Return (x, y) of the center of cell containing provided text 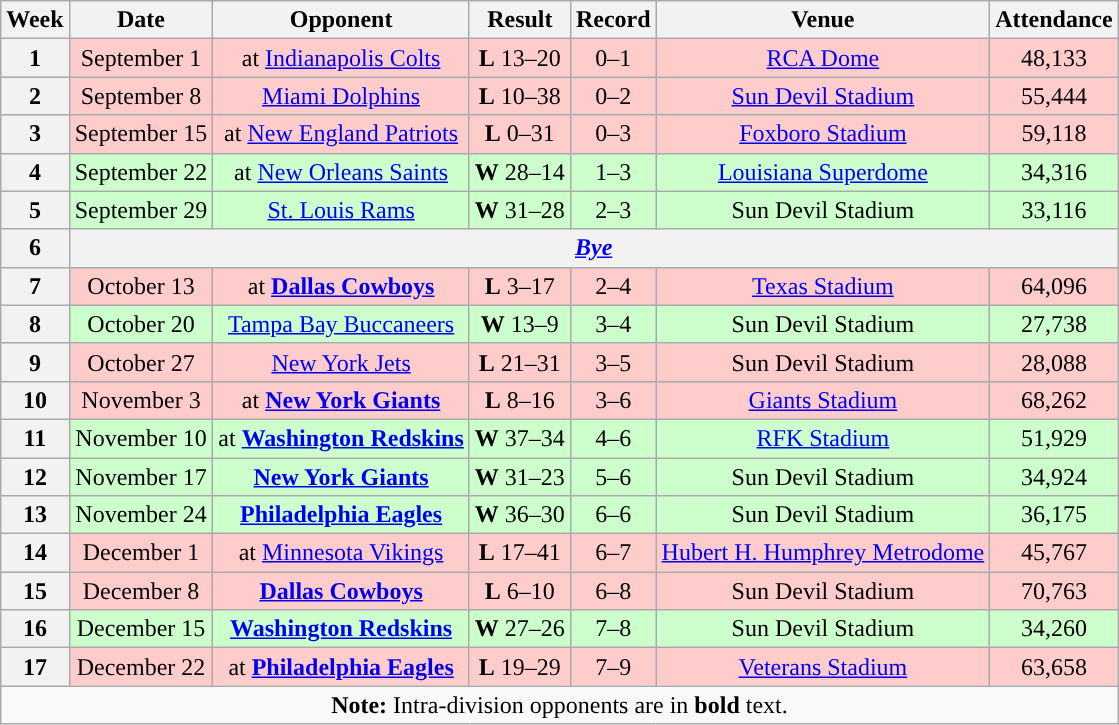
2–3 (613, 210)
L 13–20 (520, 58)
W 31–23 (520, 477)
October 13 (141, 286)
5 (35, 210)
W 13–9 (520, 324)
6–8 (613, 591)
at Minnesota Vikings (341, 553)
W 37–34 (520, 438)
Tampa Bay Buccaneers (341, 324)
12 (35, 477)
Week (35, 20)
Venue (823, 20)
55,444 (1054, 96)
RFK Stadium (823, 438)
at New Orleans Saints (341, 172)
6–7 (613, 553)
0–2 (613, 96)
4–6 (613, 438)
L 8–16 (520, 400)
L 21–31 (520, 362)
Note: Intra-division opponents are in bold text. (560, 705)
W 31–28 (520, 210)
34,316 (1054, 172)
0–3 (613, 134)
7 (35, 286)
September 22 (141, 172)
November 3 (141, 400)
at Philadelphia Eagles (341, 667)
St. Louis Rams (341, 210)
8 (35, 324)
September 15 (141, 134)
59,118 (1054, 134)
New York Giants (341, 477)
68,262 (1054, 400)
L 19–29 (520, 667)
September 29 (141, 210)
51,929 (1054, 438)
5–6 (613, 477)
December 8 (141, 591)
L 6–10 (520, 591)
1 (35, 58)
W 36–30 (520, 515)
October 27 (141, 362)
December 15 (141, 629)
at Dallas Cowboys (341, 286)
Foxboro Stadium (823, 134)
Record (613, 20)
3–4 (613, 324)
November 17 (141, 477)
at New York Giants (341, 400)
7–9 (613, 667)
November 24 (141, 515)
at Indianapolis Colts (341, 58)
L 3–17 (520, 286)
L 0–31 (520, 134)
Date (141, 20)
15 (35, 591)
3–6 (613, 400)
October 20 (141, 324)
3 (35, 134)
13 (35, 515)
Attendance (1054, 20)
L 17–41 (520, 553)
45,767 (1054, 553)
34,924 (1054, 477)
70,763 (1054, 591)
14 (35, 553)
September 1 (141, 58)
0–1 (613, 58)
November 10 (141, 438)
6 (35, 248)
34,260 (1054, 629)
Giants Stadium (823, 400)
3–5 (613, 362)
33,116 (1054, 210)
Bye (594, 248)
1–3 (613, 172)
September 8 (141, 96)
at Washington Redskins (341, 438)
7–8 (613, 629)
L 10–38 (520, 96)
27,738 (1054, 324)
10 (35, 400)
Louisiana Superdome (823, 172)
2 (35, 96)
28,088 (1054, 362)
4 (35, 172)
6–6 (613, 515)
48,133 (1054, 58)
W 27–26 (520, 629)
Washington Redskins (341, 629)
9 (35, 362)
Hubert H. Humphrey Metrodome (823, 553)
Texas Stadium (823, 286)
Miami Dolphins (341, 96)
36,175 (1054, 515)
Veterans Stadium (823, 667)
16 (35, 629)
Dallas Cowboys (341, 591)
64,096 (1054, 286)
RCA Dome (823, 58)
New York Jets (341, 362)
11 (35, 438)
Result (520, 20)
17 (35, 667)
Opponent (341, 20)
2–4 (613, 286)
at New England Patriots (341, 134)
63,658 (1054, 667)
Philadelphia Eagles (341, 515)
December 22 (141, 667)
December 1 (141, 553)
W 28–14 (520, 172)
